Search for the cell housing the specified text and yield its [x, y] center coordinate. 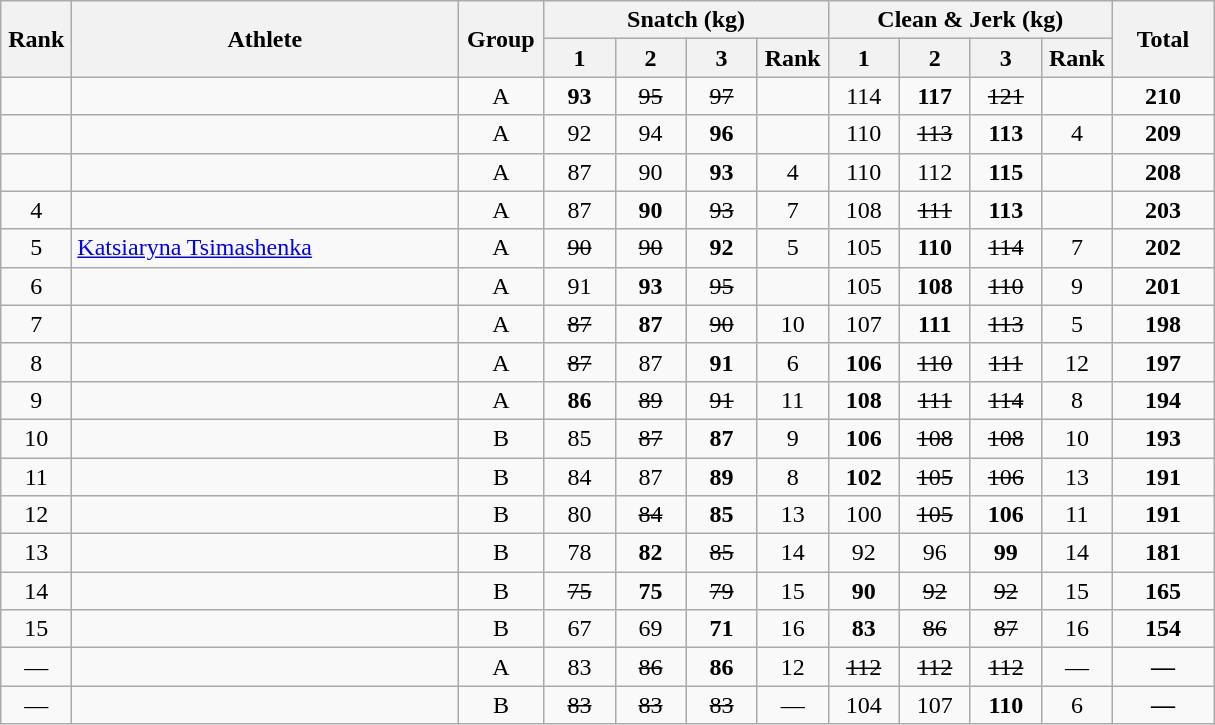
104 [864, 705]
94 [650, 134]
117 [934, 96]
198 [1162, 324]
Group [501, 39]
194 [1162, 400]
201 [1162, 286]
71 [722, 629]
82 [650, 553]
99 [1006, 553]
154 [1162, 629]
203 [1162, 210]
102 [864, 477]
165 [1162, 591]
202 [1162, 248]
Total [1162, 39]
208 [1162, 172]
193 [1162, 438]
67 [580, 629]
80 [580, 515]
Snatch (kg) [686, 20]
197 [1162, 362]
181 [1162, 553]
209 [1162, 134]
97 [722, 96]
78 [580, 553]
115 [1006, 172]
121 [1006, 96]
210 [1162, 96]
Katsiaryna Tsimashenka [265, 248]
69 [650, 629]
79 [722, 591]
Clean & Jerk (kg) [970, 20]
100 [864, 515]
Athlete [265, 39]
